Extract the [X, Y] coordinate from the center of the cell holding the provided text.  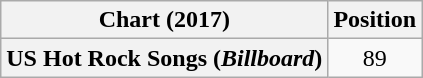
Position [375, 20]
US Hot Rock Songs (Billboard) [164, 58]
Chart (2017) [164, 20]
89 [375, 58]
